From the cell containing the given text, extract its center point as (x, y) coordinate. 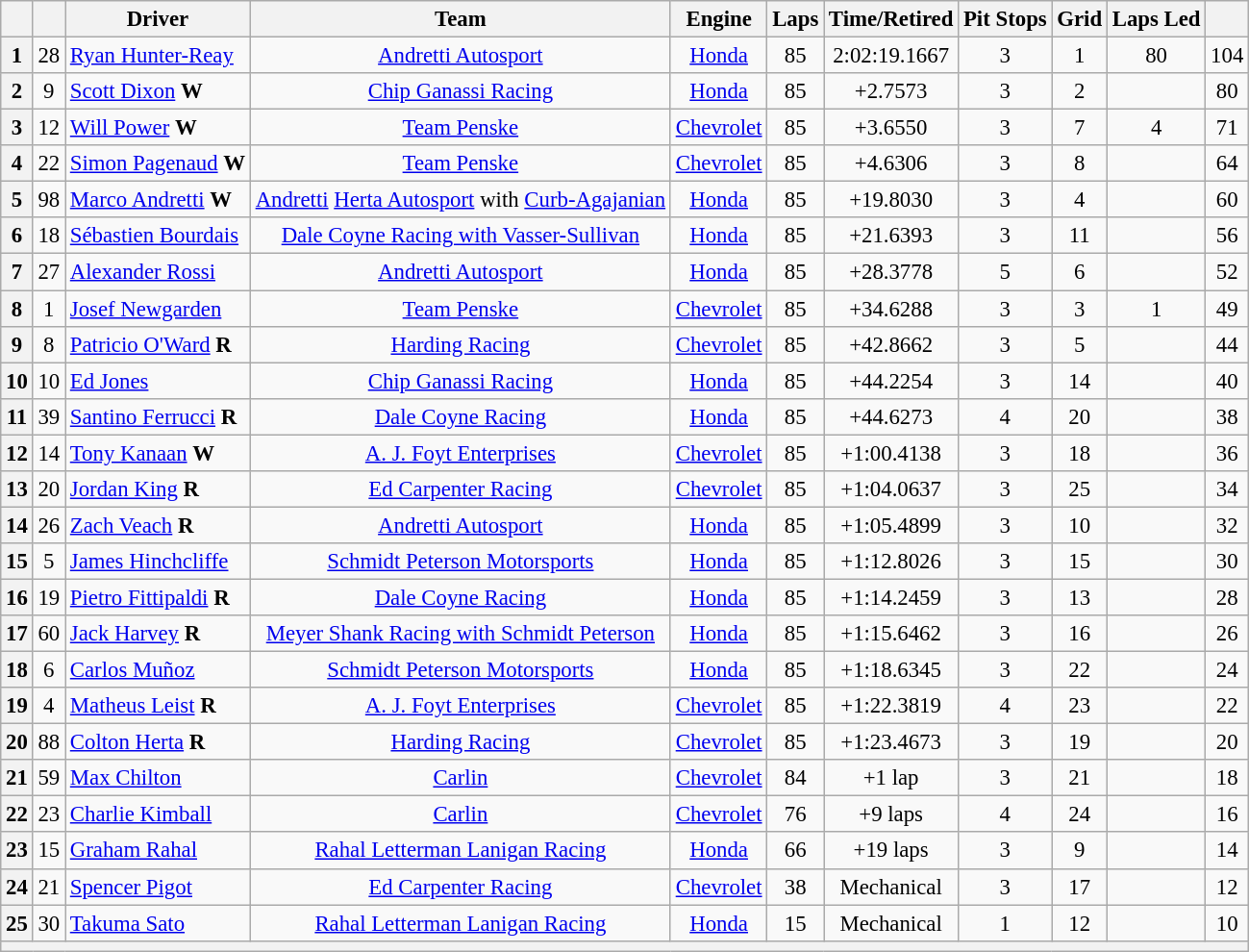
71 (1227, 128)
39 (48, 416)
+3.6550 (891, 128)
+1:04.0637 (891, 489)
Spencer Pigot (158, 887)
Andretti Herta Autosport with Curb-Agajanian (460, 200)
Scott Dixon W (158, 91)
Takuma Sato (158, 923)
+34.6288 (891, 309)
104 (1227, 56)
Graham Rahal (158, 851)
Ryan Hunter-Reay (158, 56)
27 (48, 272)
88 (48, 742)
Sébastien Bourdais (158, 236)
+1:22.3819 (891, 706)
98 (48, 200)
Carlos Muñoz (158, 670)
76 (796, 814)
+1:23.4673 (891, 742)
Simon Pagenaud W (158, 163)
Will Power W (158, 128)
+9 laps (891, 814)
44 (1227, 344)
40 (1227, 381)
Driver (158, 19)
Tony Kanaan W (158, 453)
Meyer Shank Racing with Schmidt Peterson (460, 634)
+19.8030 (891, 200)
+21.6393 (891, 236)
+4.6306 (891, 163)
+1:00.4138 (891, 453)
2:02:19.1667 (891, 56)
+2.7573 (891, 91)
Patricio O'Ward R (158, 344)
Jordan King R (158, 489)
+28.3778 (891, 272)
Marco Andretti W (158, 200)
+1 lap (891, 778)
+44.6273 (891, 416)
+1:15.6462 (891, 634)
66 (796, 851)
+19 laps (891, 851)
Dale Coyne Racing with Vasser-Sullivan (460, 236)
Matheus Leist R (158, 706)
Jack Harvey R (158, 634)
52 (1227, 272)
Grid (1079, 19)
49 (1227, 309)
Max Chilton (158, 778)
56 (1227, 236)
+1:18.6345 (891, 670)
Santino Ferrucci R (158, 416)
Pietro Fittipaldi R (158, 597)
Zach Veach R (158, 525)
Laps (796, 19)
Colton Herta R (158, 742)
Josef Newgarden (158, 309)
Laps Led (1156, 19)
+1:14.2459 (891, 597)
Charlie Kimball (158, 814)
+44.2254 (891, 381)
+1:12.8026 (891, 562)
32 (1227, 525)
Team (460, 19)
Time/Retired (891, 19)
36 (1227, 453)
Pit Stops (1006, 19)
59 (48, 778)
Alexander Rossi (158, 272)
+1:05.4899 (891, 525)
84 (796, 778)
+42.8662 (891, 344)
34 (1227, 489)
Engine (718, 19)
64 (1227, 163)
James Hinchcliffe (158, 562)
Ed Jones (158, 381)
